Return the [X, Y] coordinate for the center point of the cell that contains the specified text.  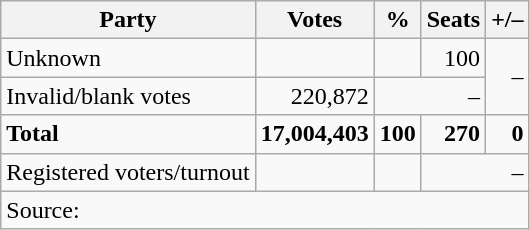
Source: [265, 210]
Votes [314, 20]
Unknown [128, 58]
% [398, 20]
Invalid/blank votes [128, 96]
Registered voters/turnout [128, 172]
Party [128, 20]
0 [508, 134]
17,004,403 [314, 134]
Total [128, 134]
220,872 [314, 96]
+/– [508, 20]
270 [453, 134]
Seats [453, 20]
